Provide the [X, Y] coordinate of the cell's center where the given text is located.  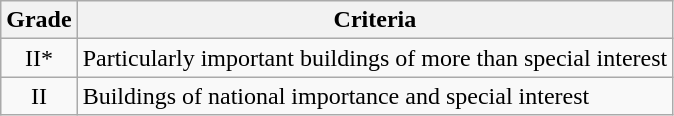
Buildings of national importance and special interest [375, 96]
II* [39, 58]
II [39, 96]
Particularly important buildings of more than special interest [375, 58]
Criteria [375, 20]
Grade [39, 20]
